Locate the cell with the specified text and output its (X, Y) center coordinate. 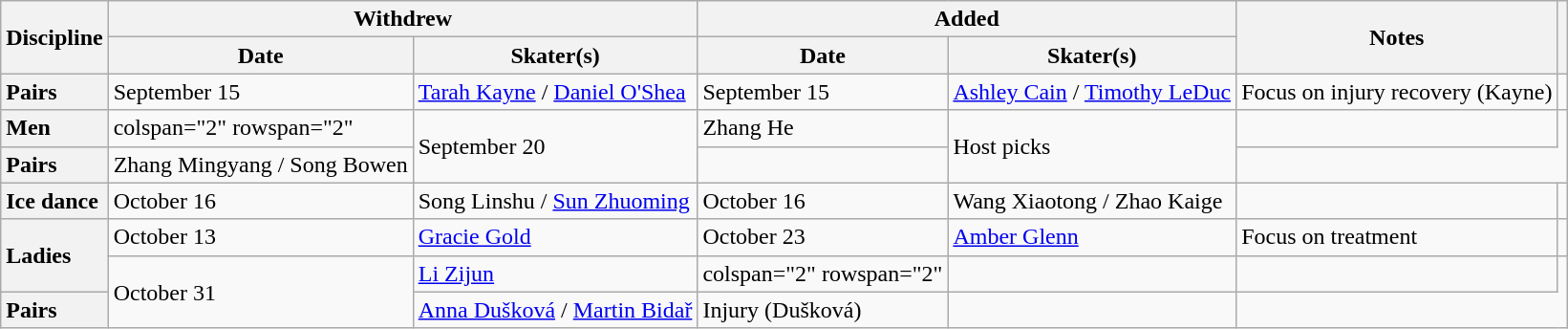
September 20 (555, 146)
Host picks (1092, 146)
Withdrew (403, 19)
Ice dance (54, 201)
Men (54, 128)
October 23 (823, 237)
October 31 (260, 292)
Song Linshu / Sun Zhuoming (555, 201)
Focus on treatment (1397, 237)
Zhang He (823, 128)
Ladies (54, 255)
Added (967, 19)
Gracie Gold (555, 237)
October 13 (260, 237)
Anna Dušková / Martin Bidař (555, 310)
Tarah Kayne / Daniel O'Shea (555, 92)
Wang Xiaotong / Zhao Kaige (1092, 201)
Injury (Dušková) (823, 310)
Notes (1397, 37)
Ashley Cain / Timothy LeDuc (1092, 92)
Discipline (54, 37)
Li Zijun (555, 274)
Focus on injury recovery (Kayne) (1397, 92)
Zhang Mingyang / Song Bowen (260, 164)
Amber Glenn (1092, 237)
